Provide the [x, y] coordinate of the cell's center where the given text is located.  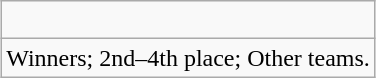
Winners; 2nd–4th place; Other teams. [188, 58]
